From the cell containing the given text, extract its center point as [X, Y] coordinate. 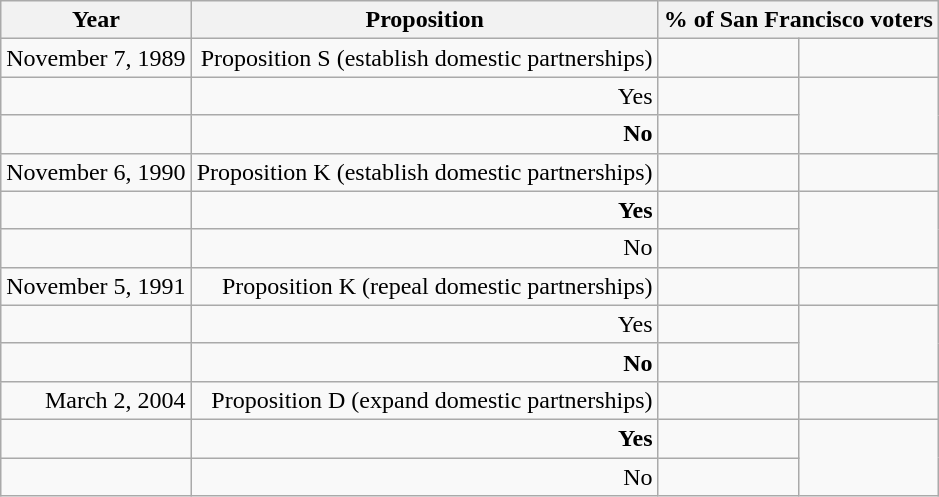
Proposition S (establish domestic partnerships) [424, 58]
Proposition K (establish domestic partnerships) [424, 172]
Proposition D (expand domestic partnerships) [424, 400]
November 7, 1989 [96, 58]
Proposition [424, 20]
% of San Francisco voters [798, 20]
November 6, 1990 [96, 172]
November 5, 1991 [96, 286]
Proposition K (repeal domestic partnerships) [424, 286]
March 2, 2004 [96, 400]
Year [96, 20]
